From the cell containing the given text, extract its center point as [X, Y] coordinate. 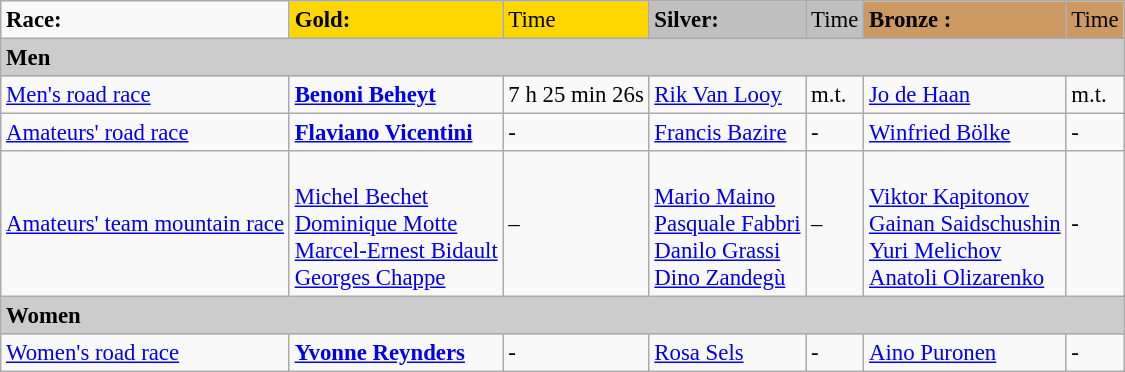
Women [562, 316]
Rik Van Looy [728, 95]
Men's road race [146, 95]
Men [562, 58]
Benoni Beheyt [396, 95]
Rosa Sels [728, 353]
Mario Maino Pasquale Fabbri Danilo Grassi Dino Zandegù [728, 224]
Gold: [396, 20]
Women's road race [146, 353]
7 h 25 min 26s [576, 95]
Viktor Kapitonov Gainan Saidschushin Yuri Melichov Anatoli Olizarenko [965, 224]
Winfried Bölke [965, 133]
Yvonne Reynders [396, 353]
Bronze : [965, 20]
Silver: [728, 20]
Amateurs' road race [146, 133]
Flaviano Vicentini [396, 133]
Amateurs' team mountain race [146, 224]
Michel Bechet Dominique Motte Marcel-Ernest Bidault Georges Chappe [396, 224]
Race: [146, 20]
Jo de Haan [965, 95]
Francis Bazire [728, 133]
Aino Puronen [965, 353]
